Scan for the cell matching the given text and deliver its (x, y) coordinate at center. 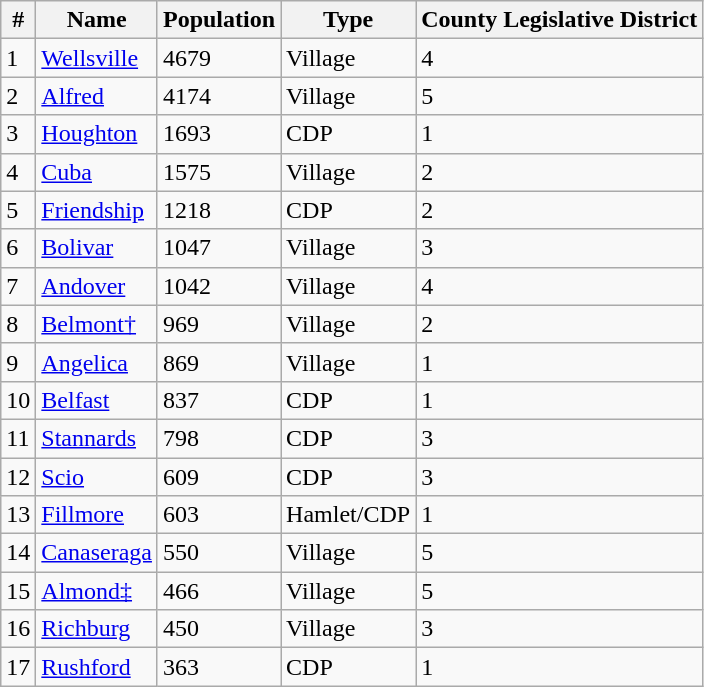
1047 (218, 248)
363 (218, 667)
4679 (218, 58)
14 (18, 553)
4174 (218, 96)
Alfred (97, 96)
Wellsville (97, 58)
County Legislative District (560, 20)
10 (18, 400)
550 (218, 553)
Rushford (97, 667)
Belfast (97, 400)
Type (348, 20)
11 (18, 438)
Stannards (97, 438)
Hamlet/CDP (348, 515)
# (18, 20)
9 (18, 362)
798 (218, 438)
Andover (97, 286)
Population (218, 20)
7 (18, 286)
Bolivar (97, 248)
13 (18, 515)
16 (18, 629)
609 (218, 477)
17 (18, 667)
Angelica (97, 362)
1575 (218, 172)
Houghton (97, 134)
Almond‡ (97, 591)
6 (18, 248)
Belmont† (97, 324)
Fillmore (97, 515)
Cuba (97, 172)
8 (18, 324)
Friendship (97, 210)
603 (218, 515)
1693 (218, 134)
466 (218, 591)
969 (218, 324)
Richburg (97, 629)
1218 (218, 210)
12 (18, 477)
Name (97, 20)
450 (218, 629)
869 (218, 362)
1042 (218, 286)
15 (18, 591)
837 (218, 400)
Canaseraga (97, 553)
Scio (97, 477)
